Return the (x, y) coordinate for the center point of the cell that contains the specified text.  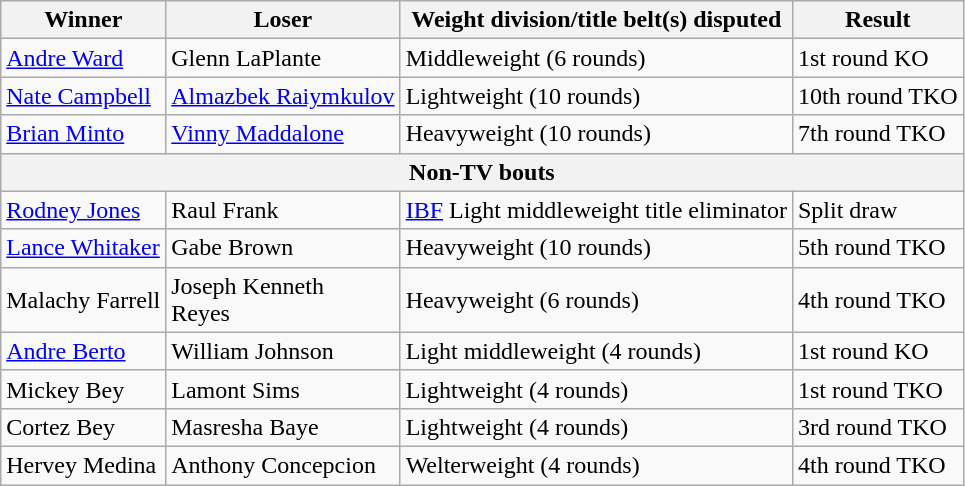
Loser (283, 20)
Brian Minto (84, 134)
Masresha Baye (283, 427)
Rodney Jones (84, 210)
Cortez Bey (84, 427)
William Johnson (283, 351)
Malachy Farrell (84, 300)
Heavyweight (6 rounds) (596, 300)
Gabe Brown (283, 248)
Hervey Medina (84, 465)
Split draw (878, 210)
Lightweight (10 rounds) (596, 96)
Vinny Maddalone (283, 134)
Middleweight (6 rounds) (596, 58)
Nate Campbell (84, 96)
Welterweight (4 rounds) (596, 465)
Weight division/title belt(s) disputed (596, 20)
1st round TKO (878, 389)
Mickey Bey (84, 389)
Andre Ward (84, 58)
Glenn LaPlante (283, 58)
5th round TKO (878, 248)
10th round TKO (878, 96)
Lance Whitaker (84, 248)
Anthony Concepcion (283, 465)
Winner (84, 20)
Result (878, 20)
IBF Light middleweight title eliminator (596, 210)
Non-TV bouts (482, 172)
3rd round TKO (878, 427)
Almazbek Raiymkulov (283, 96)
7th round TKO (878, 134)
Raul Frank (283, 210)
Lamont Sims (283, 389)
Andre Berto (84, 351)
Joseph KennethReyes (283, 300)
Light middleweight (4 rounds) (596, 351)
